Return the [x, y] coordinate for the center point of the cell that contains the specified text.  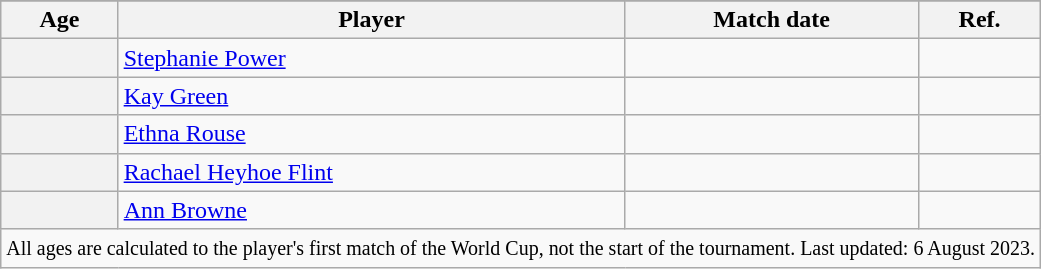
Kay Green [372, 96]
Stephanie Power [372, 58]
Ann Browne [372, 210]
Age [60, 20]
Ethna Rouse [372, 134]
Ref. [980, 20]
Match date [772, 20]
Rachael Heyhoe Flint [372, 172]
Player [372, 20]
All ages are calculated to the player's first match of the World Cup, not the start of the tournament. Last updated: 6 August 2023. [521, 248]
